Scan for the cell matching the given text and deliver its (X, Y) coordinate at center. 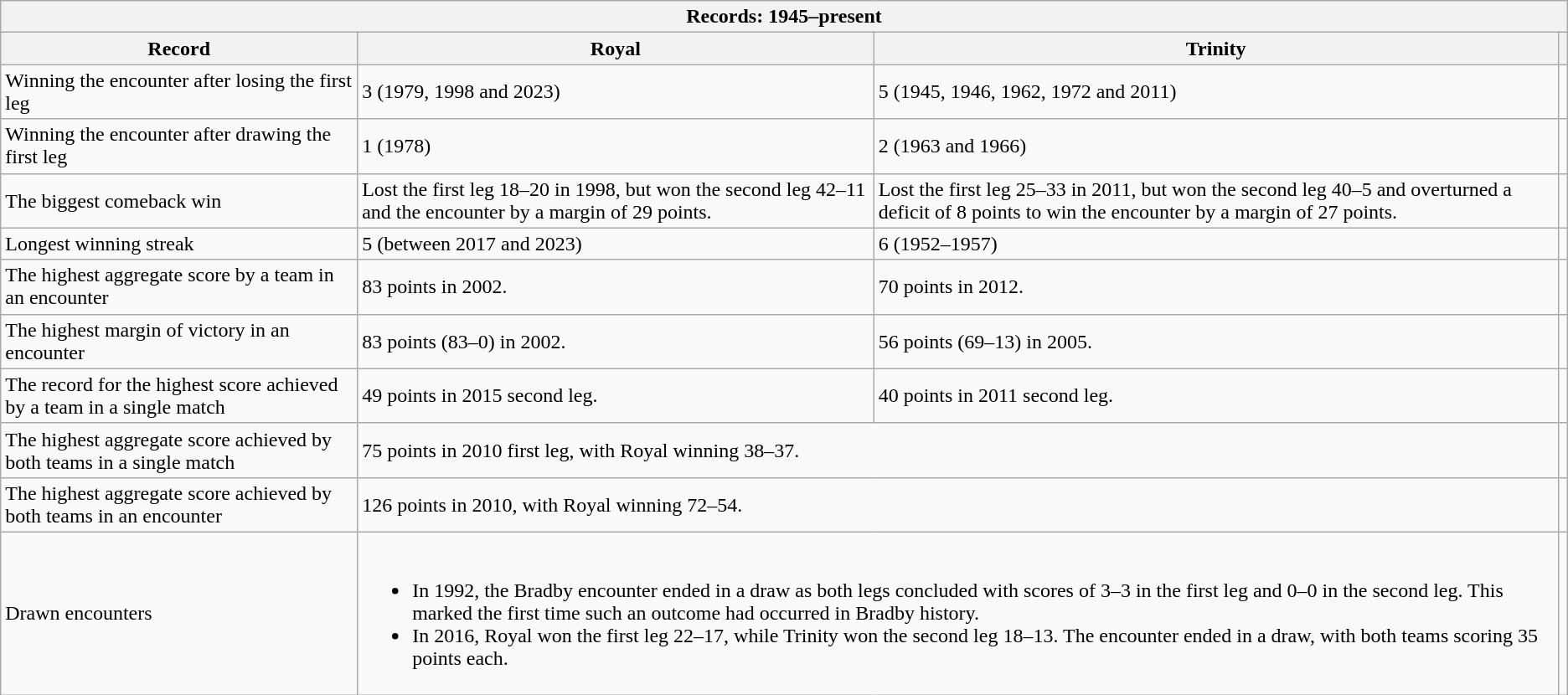
The biggest comeback win (179, 201)
Lost the first leg 25–33 in 2011, but won the second leg 40–5 and overturned a deficit of 8 points to win the encounter by a margin of 27 points. (1216, 201)
5 (between 2017 and 2023) (616, 244)
83 points (83–0) in 2002. (616, 342)
6 (1952–1957) (1216, 244)
Records: 1945–present (784, 17)
2 (1963 and 1966) (1216, 146)
The record for the highest score achieved by a team in a single match (179, 395)
Winning the encounter after drawing the first leg (179, 146)
1 (1978) (616, 146)
Drawn encounters (179, 613)
40 points in 2011 second leg. (1216, 395)
70 points in 2012. (1216, 286)
The highest aggregate score achieved by both teams in a single match (179, 450)
The highest aggregate score by a team in an encounter (179, 286)
49 points in 2015 second leg. (616, 395)
56 points (69–13) in 2005. (1216, 342)
Lost the first leg 18–20 in 1998, but won the second leg 42–11 and the encounter by a margin of 29 points. (616, 201)
Trinity (1216, 49)
5 (1945, 1946, 1962, 1972 and 2011) (1216, 92)
75 points in 2010 first leg, with Royal winning 38–37. (958, 450)
The highest aggregate score achieved by both teams in an encounter (179, 504)
126 points in 2010, with Royal winning 72–54. (958, 504)
Winning the encounter after losing the first leg (179, 92)
Royal (616, 49)
83 points in 2002. (616, 286)
Longest winning streak (179, 244)
3 (1979, 1998 and 2023) (616, 92)
Record (179, 49)
The highest margin of victory in an encounter (179, 342)
